Determine the (X, Y) coordinate at the center of the cell enclosing the given text.  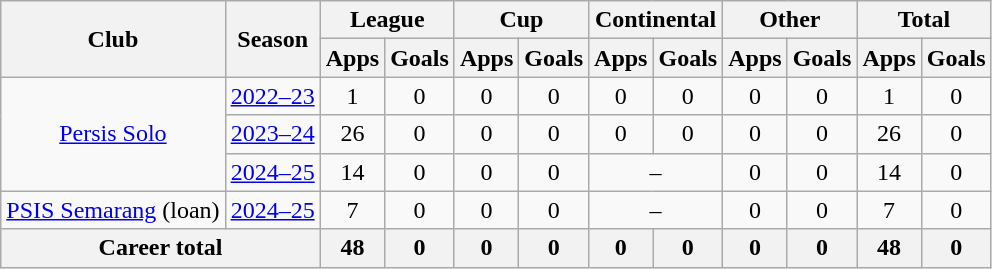
Season (272, 39)
Cup (521, 20)
Total (924, 20)
Continental (656, 20)
2023–24 (272, 134)
Persis Solo (113, 134)
Other (790, 20)
League (387, 20)
PSIS Semarang (loan) (113, 210)
Club (113, 39)
Career total (160, 248)
2022–23 (272, 96)
